Return (x, y) of the center of cell containing provided text 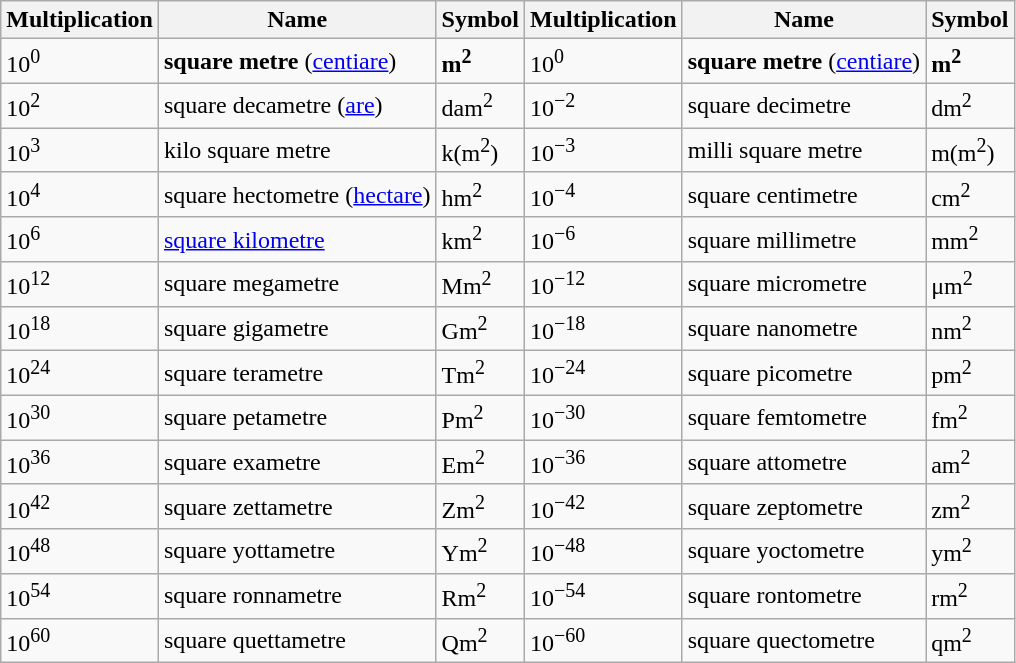
kilo square metre (297, 150)
1054 (80, 596)
10−60 (603, 640)
Pm2 (480, 418)
10−30 (603, 418)
square gigametre (297, 328)
Tm2 (480, 374)
fm2 (970, 418)
1030 (80, 418)
square quectometre (804, 640)
square zeptometre (804, 506)
square femtometre (804, 418)
square yoctometre (804, 552)
ym2 (970, 552)
m(m2) (970, 150)
10−18 (603, 328)
106 (80, 240)
Rm2 (480, 596)
Gm2 (480, 328)
cm2 (970, 194)
square rontometre (804, 596)
1012 (80, 284)
square centimetre (804, 194)
mm2 (970, 240)
1042 (80, 506)
10−12 (603, 284)
102 (80, 106)
10−42 (603, 506)
square micrometre (804, 284)
Qm2 (480, 640)
Zm2 (480, 506)
10−54 (603, 596)
hm2 (480, 194)
1018 (80, 328)
square decimetre (804, 106)
square picometre (804, 374)
10−4 (603, 194)
10−6 (603, 240)
square nanometre (804, 328)
square megametre (297, 284)
square decametre (are) (297, 106)
103 (80, 150)
pm2 (970, 374)
Mm2 (480, 284)
1036 (80, 462)
am2 (970, 462)
10−24 (603, 374)
Em2 (480, 462)
1048 (80, 552)
rm2 (970, 596)
dam2 (480, 106)
μm2 (970, 284)
Ym2 (480, 552)
104 (80, 194)
nm2 (970, 328)
10−36 (603, 462)
10−2 (603, 106)
milli square metre (804, 150)
km2 (480, 240)
zm2 (970, 506)
square petametre (297, 418)
square terametre (297, 374)
dm2 (970, 106)
square ronnametre (297, 596)
square hectometre (hectare) (297, 194)
square millimetre (804, 240)
k(m2) (480, 150)
square attometre (804, 462)
square quettametre (297, 640)
1024 (80, 374)
square yottametre (297, 552)
square exametre (297, 462)
10−3 (603, 150)
qm2 (970, 640)
1060 (80, 640)
square kilometre (297, 240)
10−48 (603, 552)
square zettametre (297, 506)
